Determine the (X, Y) coordinate at the center of the cell enclosing the given text.  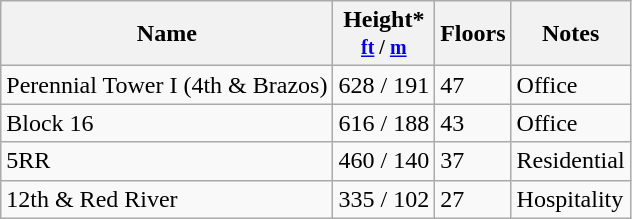
Block 16 (167, 123)
Floors (473, 34)
628 / 191 (384, 85)
Residential (570, 161)
Name (167, 34)
616 / 188 (384, 123)
5RR (167, 161)
12th & Red River (167, 199)
335 / 102 (384, 199)
43 (473, 123)
Perennial Tower I (4th & Brazos) (167, 85)
37 (473, 161)
27 (473, 199)
460 / 140 (384, 161)
47 (473, 85)
Height*ft / m (384, 34)
Hospitality (570, 199)
Notes (570, 34)
